Identify which cell holds the provided text, then report its (x, y) central coordinate. 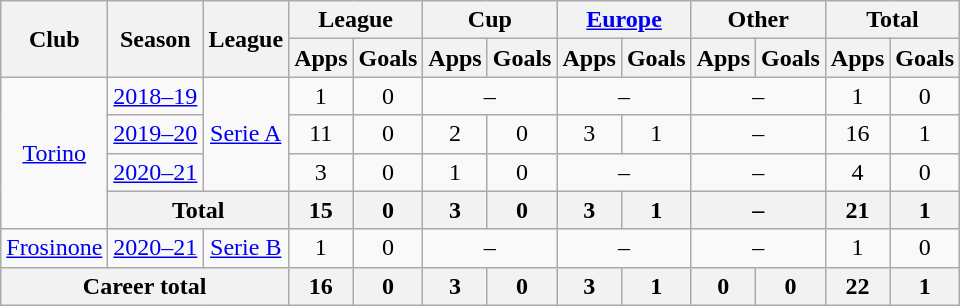
22 (857, 286)
11 (321, 134)
Career total (145, 286)
21 (857, 210)
Europe (624, 20)
Frosinone (54, 248)
Serie A (246, 134)
2018–19 (156, 96)
15 (321, 210)
Club (54, 39)
2019–20 (156, 134)
4 (857, 172)
Season (156, 39)
2 (455, 134)
Torino (54, 153)
Cup (490, 20)
Serie B (246, 248)
Other (758, 20)
